Determine the [x, y] coordinate at the center of the cell enclosing the given text.  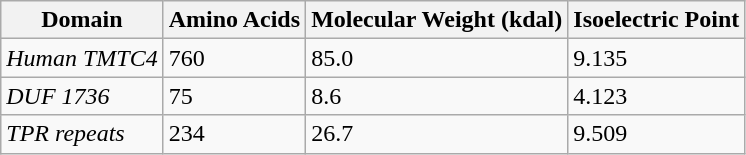
234 [234, 134]
Isoelectric Point [656, 20]
Molecular Weight (kdal) [437, 20]
Human TMTC4 [82, 58]
4.123 [656, 96]
75 [234, 96]
9.135 [656, 58]
Domain [82, 20]
85.0 [437, 58]
DUF 1736 [82, 96]
26.7 [437, 134]
8.6 [437, 96]
9.509 [656, 134]
Amino Acids [234, 20]
760 [234, 58]
TPR repeats [82, 134]
